Return (x, y) of the center of cell containing provided text 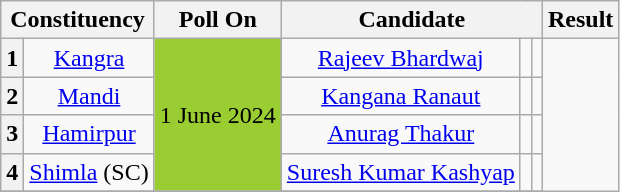
1 June 2024 (218, 115)
Rajeev Bhardwaj (400, 58)
4 (12, 172)
Constituency (78, 20)
Hamirpur (89, 134)
3 (12, 134)
Suresh Kumar Kashyap (400, 172)
Kangana Ranaut (400, 96)
Shimla (SC) (89, 172)
Kangra (89, 58)
Mandi (89, 96)
2 (12, 96)
Result (580, 20)
1 (12, 58)
Poll On (218, 20)
Anurag Thakur (400, 134)
Candidate (412, 20)
